Determine the (x, y) coordinate at the center of the cell enclosing the given text.  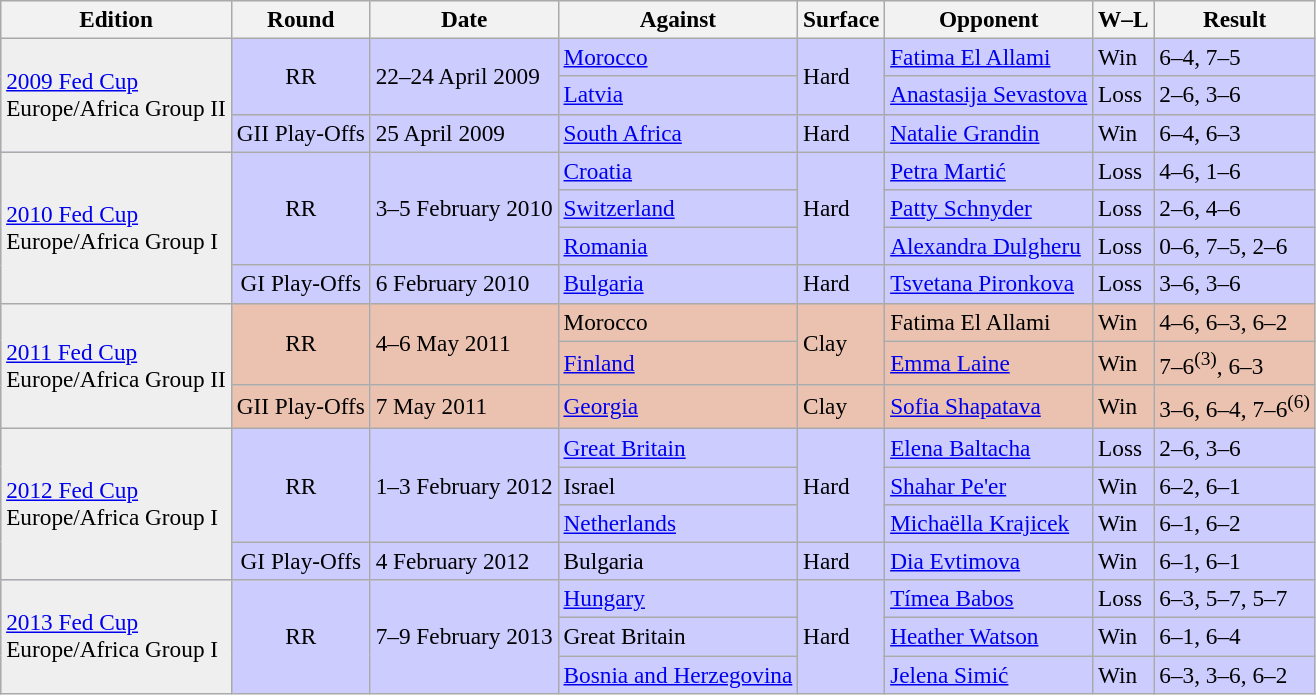
4 February 2012 (464, 561)
3–6, 3–6 (1234, 284)
2010 Fed CupEurope/Africa Group I (116, 226)
1–3 February 2012 (464, 484)
Tsvetana Pironkova (989, 284)
Switzerland (678, 208)
Date (464, 19)
6–3, 3–6, 6–2 (1234, 674)
2013 Fed CupEurope/Africa Group I (116, 636)
6–2, 6–1 (1234, 485)
7–9 February 2013 (464, 636)
2009 Fed CupEurope/Africa Group II (116, 94)
2–6, 4–6 (1234, 208)
Elena Baltacha (989, 447)
Shahar Pe'er (989, 485)
Michaëlla Krajicek (989, 523)
Finland (678, 362)
Netherlands (678, 523)
Surface (842, 19)
2012 Fed CupEurope/Africa Group I (116, 504)
Emma Laine (989, 362)
6–4, 6–3 (1234, 133)
Against (678, 19)
22–24 April 2009 (464, 76)
Petra Martić (989, 170)
2011 Fed CupEurope/Africa Group II (116, 366)
6–1, 6–2 (1234, 523)
Jelena Simić (989, 674)
4–6 May 2011 (464, 344)
6–4, 7–5 (1234, 57)
4–6, 1–6 (1234, 170)
Tímea Babos (989, 599)
3–5 February 2010 (464, 208)
Result (1234, 19)
6–1, 6–4 (1234, 636)
6–3, 5–7, 5–7 (1234, 599)
6 February 2010 (464, 284)
Hungary (678, 599)
3–6, 6–4, 7–6(6) (1234, 406)
Natalie Grandin (989, 133)
Latvia (678, 95)
Alexandra Dulgheru (989, 246)
W–L (1124, 19)
Opponent (989, 19)
Romania (678, 246)
Israel (678, 485)
7–6(3), 6–3 (1234, 362)
25 April 2009 (464, 133)
Bosnia and Herzegovina (678, 674)
7 May 2011 (464, 406)
Anastasija Sevastova (989, 95)
Patty Schnyder (989, 208)
4–6, 6–3, 6–2 (1234, 322)
Edition (116, 19)
Dia Evtimova (989, 561)
6–1, 6–1 (1234, 561)
Georgia (678, 406)
Croatia (678, 170)
Heather Watson (989, 636)
Sofia Shapatava (989, 406)
0–6, 7–5, 2–6 (1234, 246)
Round (300, 19)
South Africa (678, 133)
